For the text-containing cell, return its midpoint in [x, y] coordinate format. 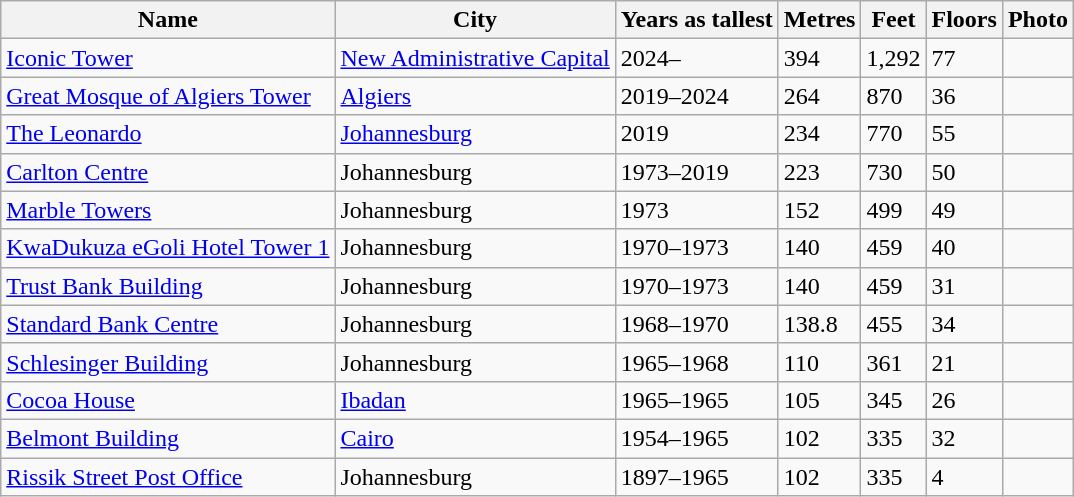
49 [964, 210]
Trust Bank Building [168, 286]
Standard Bank Centre [168, 324]
264 [820, 96]
55 [964, 134]
1965–1968 [696, 362]
Great Mosque of Algiers Tower [168, 96]
Rissik Street Post Office [168, 477]
Floors [964, 20]
21 [964, 362]
1954–1965 [696, 438]
138.8 [820, 324]
40 [964, 248]
345 [894, 400]
Metres [820, 20]
2019 [696, 134]
Years as tallest [696, 20]
4 [964, 477]
361 [894, 362]
499 [894, 210]
1,292 [894, 58]
Photo [1038, 20]
50 [964, 172]
Marble Towers [168, 210]
870 [894, 96]
Belmont Building [168, 438]
Cocoa House [168, 400]
Algiers [475, 96]
105 [820, 400]
City [475, 20]
New Administrative Capital [475, 58]
1973–2019 [696, 172]
455 [894, 324]
Cairo [475, 438]
770 [894, 134]
1965–1965 [696, 400]
KwaDukuza eGoli Hotel Tower 1 [168, 248]
2024– [696, 58]
26 [964, 400]
1968–1970 [696, 324]
Ibadan [475, 400]
730 [894, 172]
1973 [696, 210]
152 [820, 210]
34 [964, 324]
77 [964, 58]
110 [820, 362]
Iconic Tower [168, 58]
223 [820, 172]
Feet [894, 20]
36 [964, 96]
The Leonardo [168, 134]
234 [820, 134]
Name [168, 20]
Carlton Centre [168, 172]
2019–2024 [696, 96]
31 [964, 286]
394 [820, 58]
32 [964, 438]
1897–1965 [696, 477]
Schlesinger Building [168, 362]
